From the cell containing the given text, extract its center point as [X, Y] coordinate. 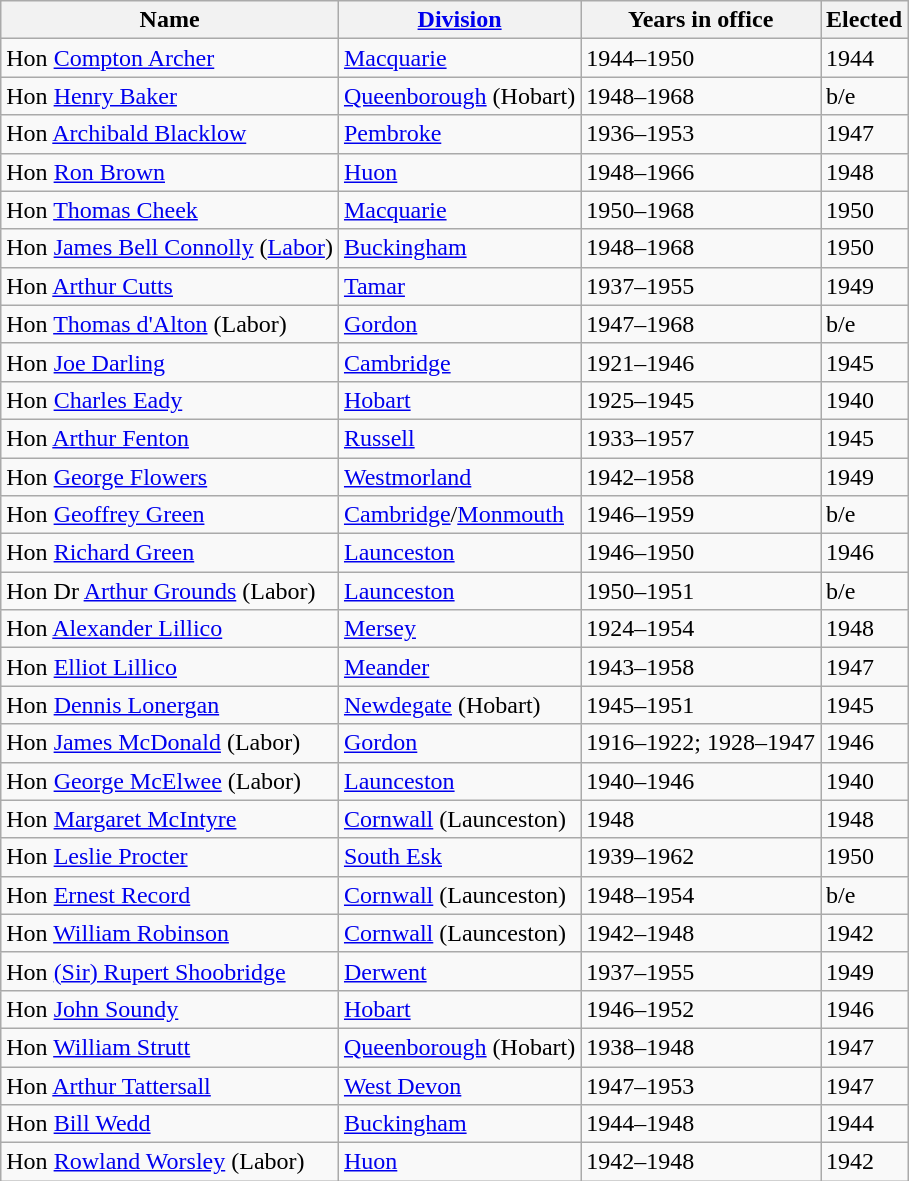
Cambridge/Monmouth [459, 515]
1944–1950 [701, 58]
Cambridge [459, 362]
1925–1945 [701, 400]
1948–1954 [701, 895]
1945–1951 [701, 705]
Hon Elliot Lillico [170, 667]
1950–1951 [701, 591]
Hon Ron Brown [170, 172]
Westmorland [459, 477]
Meander [459, 667]
Hon Geoffrey Green [170, 515]
1942–1958 [701, 477]
Hon Bill Wedd [170, 1124]
Newdegate (Hobart) [459, 705]
Elected [864, 20]
1946–1959 [701, 515]
Hon Thomas d'Alton (Labor) [170, 324]
1950–1968 [701, 210]
1948–1966 [701, 172]
1916–1922; 1928–1947 [701, 743]
1947–1953 [701, 1085]
1938–1948 [701, 1047]
1939–1962 [701, 857]
Hon James Bell Connolly (Labor) [170, 248]
Years in office [701, 20]
Hon Dr Arthur Grounds (Labor) [170, 591]
1921–1946 [701, 362]
Hon Henry Baker [170, 96]
Tamar [459, 286]
1946–1952 [701, 1009]
Hon William Robinson [170, 933]
Hon Joe Darling [170, 362]
Hon Richard Green [170, 553]
Hon Thomas Cheek [170, 210]
1936–1953 [701, 134]
Hon Leslie Procter [170, 857]
Division [459, 20]
Hon George Flowers [170, 477]
Hon (Sir) Rupert Shoobridge [170, 971]
South Esk [459, 857]
Hon Compton Archer [170, 58]
1946–1950 [701, 553]
1933–1957 [701, 438]
Hon Arthur Cutts [170, 286]
1940–1946 [701, 781]
Pembroke [459, 134]
1947–1968 [701, 324]
Hon James McDonald (Labor) [170, 743]
Hon George McElwee (Labor) [170, 781]
Hon Alexander Lillico [170, 629]
Hon Archibald Blacklow [170, 134]
Hon Margaret McIntyre [170, 819]
1924–1954 [701, 629]
Hon Ernest Record [170, 895]
West Devon [459, 1085]
Name [170, 20]
1943–1958 [701, 667]
Hon Dennis Lonergan [170, 705]
Hon Arthur Tattersall [170, 1085]
Hon William Strutt [170, 1047]
1944–1948 [701, 1124]
Mersey [459, 629]
Hon Rowland Worsley (Labor) [170, 1162]
Hon John Soundy [170, 1009]
Hon Arthur Fenton [170, 438]
Derwent [459, 971]
Hon Charles Eady [170, 400]
Russell [459, 438]
